Scan for the cell matching the given text and deliver its [X, Y] coordinate at center. 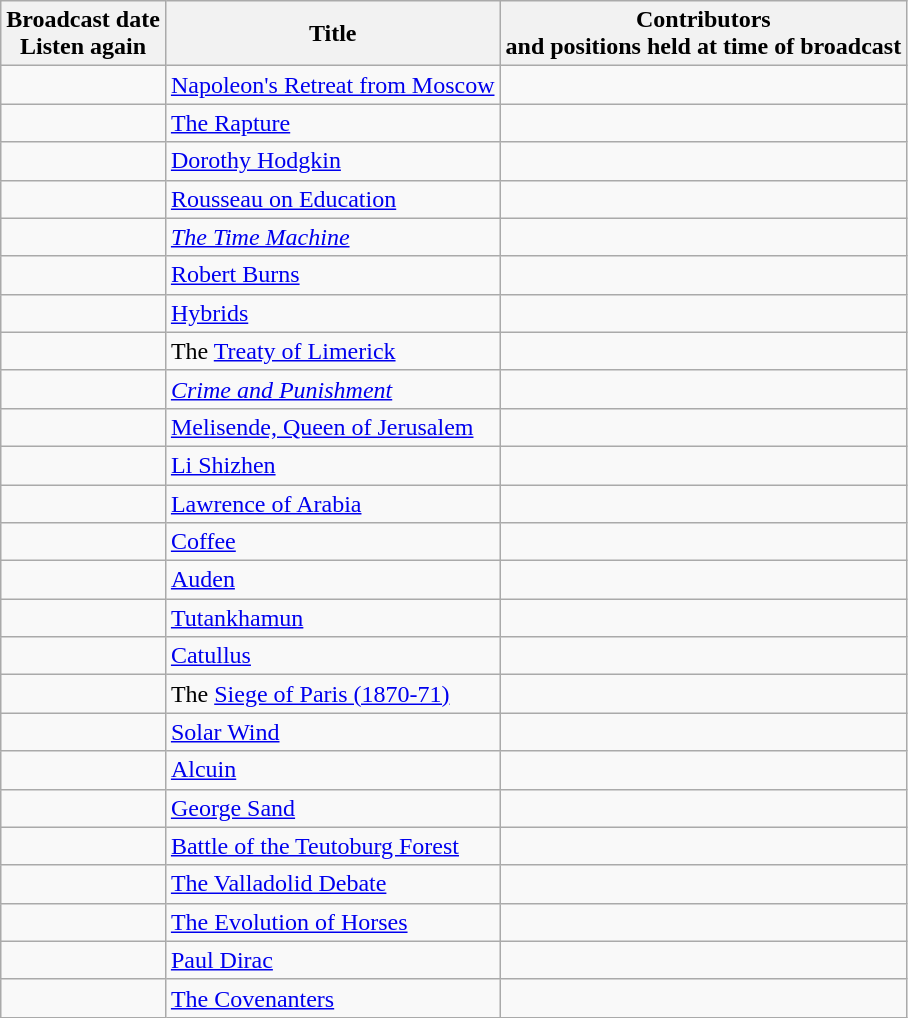
Coffee [332, 542]
Melisende, Queen of Jerusalem [332, 427]
The Rapture [332, 123]
The Valladolid Debate [332, 884]
Title [332, 34]
Battle of the Teutoburg Forest [332, 846]
Alcuin [332, 770]
Solar Wind [332, 732]
The Siege of Paris (1870-71) [332, 694]
Broadcast date Listen again [84, 34]
Napoleon's Retreat from Moscow [332, 85]
The Treaty of Limerick [332, 351]
Contributors and positions held at time of broadcast [704, 34]
Lawrence of Arabia [332, 503]
Hybrids [332, 313]
George Sand [332, 808]
Auden [332, 580]
Rousseau on Education [332, 199]
Robert Burns [332, 275]
Tutankhamun [332, 618]
The Evolution of Horses [332, 922]
Paul Dirac [332, 960]
The Covenanters [332, 998]
Li Shizhen [332, 465]
The Time Machine [332, 237]
Dorothy Hodgkin [332, 161]
Crime and Punishment [332, 389]
Catullus [332, 656]
